Output the [x, y] coordinate of the center of the cell containing the given text.  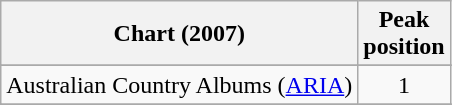
Peakposition [404, 34]
1 [404, 85]
Chart (2007) [180, 34]
Australian Country Albums (ARIA) [180, 85]
